Pinpoint the cell where the given text exists, returning its [x, y] midpoint coordinate. 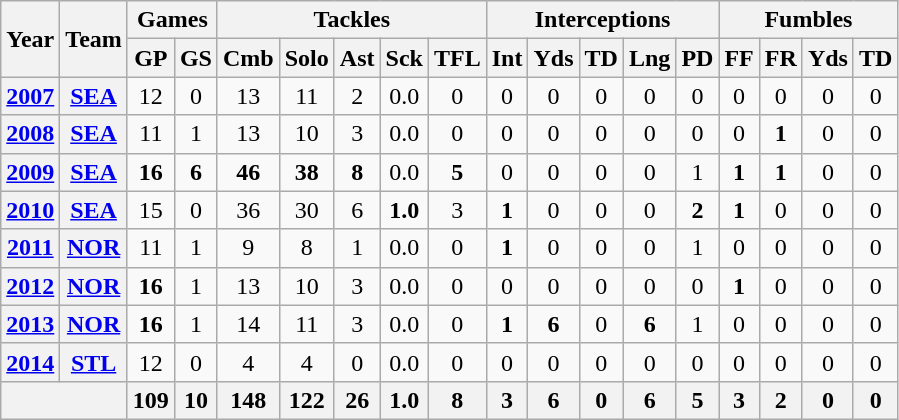
Lng [649, 58]
26 [357, 400]
46 [248, 172]
FR [780, 58]
148 [248, 400]
Fumbles [808, 20]
PD [698, 58]
2013 [30, 324]
Team [94, 39]
14 [248, 324]
Int [507, 58]
TFL [457, 58]
36 [248, 210]
30 [306, 210]
15 [150, 210]
38 [306, 172]
FF [739, 58]
2009 [30, 172]
STL [94, 362]
Sck [404, 58]
9 [248, 248]
2014 [30, 362]
Tackles [352, 20]
2011 [30, 248]
2007 [30, 96]
Solo [306, 58]
GS [196, 58]
2008 [30, 134]
122 [306, 400]
GP [150, 58]
Cmb [248, 58]
109 [150, 400]
Year [30, 39]
2010 [30, 210]
Ast [357, 58]
2012 [30, 286]
Games [172, 20]
Interceptions [602, 20]
